Scan for the cell matching the given text and deliver its (x, y) coordinate at center. 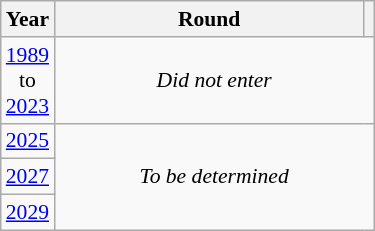
Did not enter (214, 80)
1989to2023 (28, 80)
Round (209, 19)
2029 (28, 213)
2025 (28, 141)
Year (28, 19)
2027 (28, 177)
To be determined (214, 176)
